Determine the [X, Y] coordinate at the center of the cell enclosing the given text.  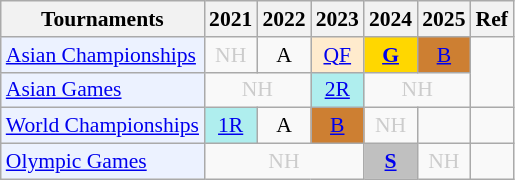
QF [338, 55]
1R [230, 126]
Ref [492, 19]
2021 [230, 19]
2R [338, 90]
2024 [390, 19]
S [390, 162]
2022 [284, 19]
Olympic Games [102, 162]
G [390, 55]
Tournaments [102, 19]
World Championships [102, 126]
2025 [444, 19]
Asian Games [102, 90]
Asian Championships [102, 55]
2023 [338, 19]
